Search for the cell housing the specified text and yield its [x, y] center coordinate. 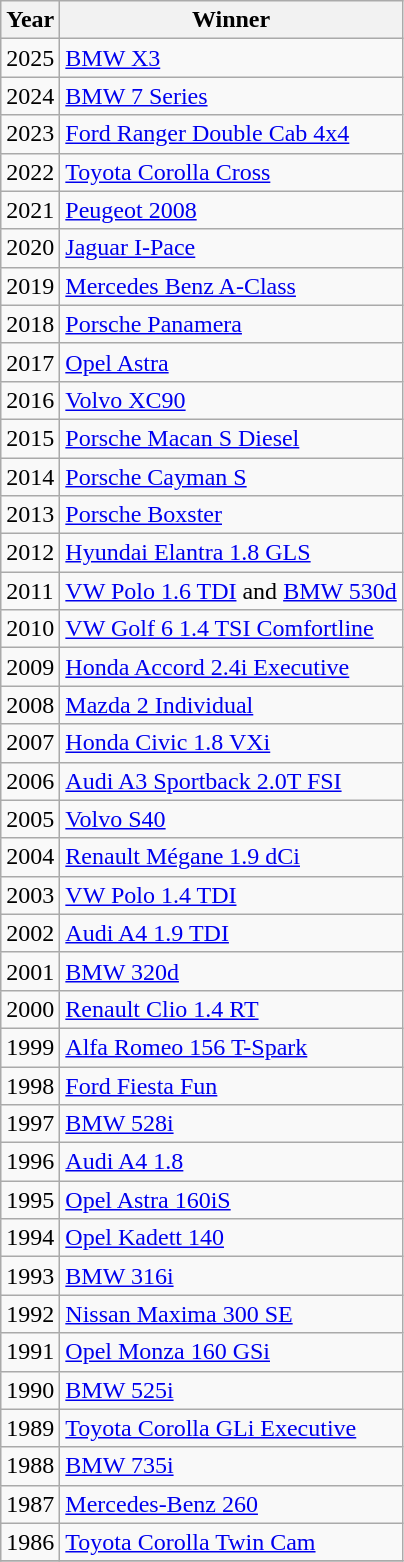
Mercedes-Benz 260 [231, 1504]
BMW 735i [231, 1466]
1992 [30, 1314]
Audi A3 Sportback 2.0T FSI [231, 781]
1993 [30, 1276]
2019 [30, 286]
2009 [30, 667]
Year [30, 20]
2017 [30, 362]
BMW 320d [231, 971]
Ford Ranger Double Cab 4x4 [231, 134]
BMW 525i [231, 1390]
2014 [30, 477]
Winner [231, 20]
2011 [30, 591]
2005 [30, 819]
Opel Kadett 140 [231, 1238]
2015 [30, 438]
Porsche Macan S Diesel [231, 438]
Renault Mégane 1.9 dCi [231, 857]
Hyundai Elantra 1.8 GLS [231, 553]
1986 [30, 1542]
2023 [30, 134]
1996 [30, 1162]
VW Polo 1.6 TDI and BMW 530d [231, 591]
Audi A4 1.8 [231, 1162]
2000 [30, 1009]
2002 [30, 933]
Mercedes Benz A-Class [231, 286]
2007 [30, 743]
Honda Accord 2.4i Executive [231, 667]
Porsche Panamera [231, 324]
Opel Astra [231, 362]
BMW 7 Series [231, 96]
Renault Clio 1.4 RT [231, 1009]
2004 [30, 857]
BMW X3 [231, 58]
Opel Monza 160 GSi [231, 1352]
Porsche Boxster [231, 515]
Mazda 2 Individual [231, 705]
BMW 528i [231, 1124]
Volvo S40 [231, 819]
2012 [30, 553]
2006 [30, 781]
1999 [30, 1047]
1988 [30, 1466]
Peugeot 2008 [231, 210]
Porsche Cayman S [231, 477]
2024 [30, 96]
Toyota Corolla GLi Executive [231, 1428]
1998 [30, 1085]
1994 [30, 1238]
VW Polo 1.4 TDI [231, 895]
2021 [30, 210]
2018 [30, 324]
Toyota Corolla Twin Cam [231, 1542]
Audi A4 1.9 TDI [231, 933]
2016 [30, 400]
2022 [30, 172]
1997 [30, 1124]
2025 [30, 58]
Honda Civic 1.8 VXi [231, 743]
2020 [30, 248]
Toyota Corolla Cross [231, 172]
2008 [30, 705]
Alfa Romeo 156 T-Spark [231, 1047]
Opel Astra 160iS [231, 1200]
VW Golf 6 1.4 TSI Comfortline [231, 629]
2010 [30, 629]
1991 [30, 1352]
2013 [30, 515]
Volvo XC90 [231, 400]
Jaguar I-Pace [231, 248]
Ford Fiesta Fun [231, 1085]
1990 [30, 1390]
1995 [30, 1200]
BMW 316i [231, 1276]
Nissan Maxima 300 SE [231, 1314]
1987 [30, 1504]
2003 [30, 895]
1989 [30, 1428]
2001 [30, 971]
